From the cell containing the given text, extract its center point as (X, Y) coordinate. 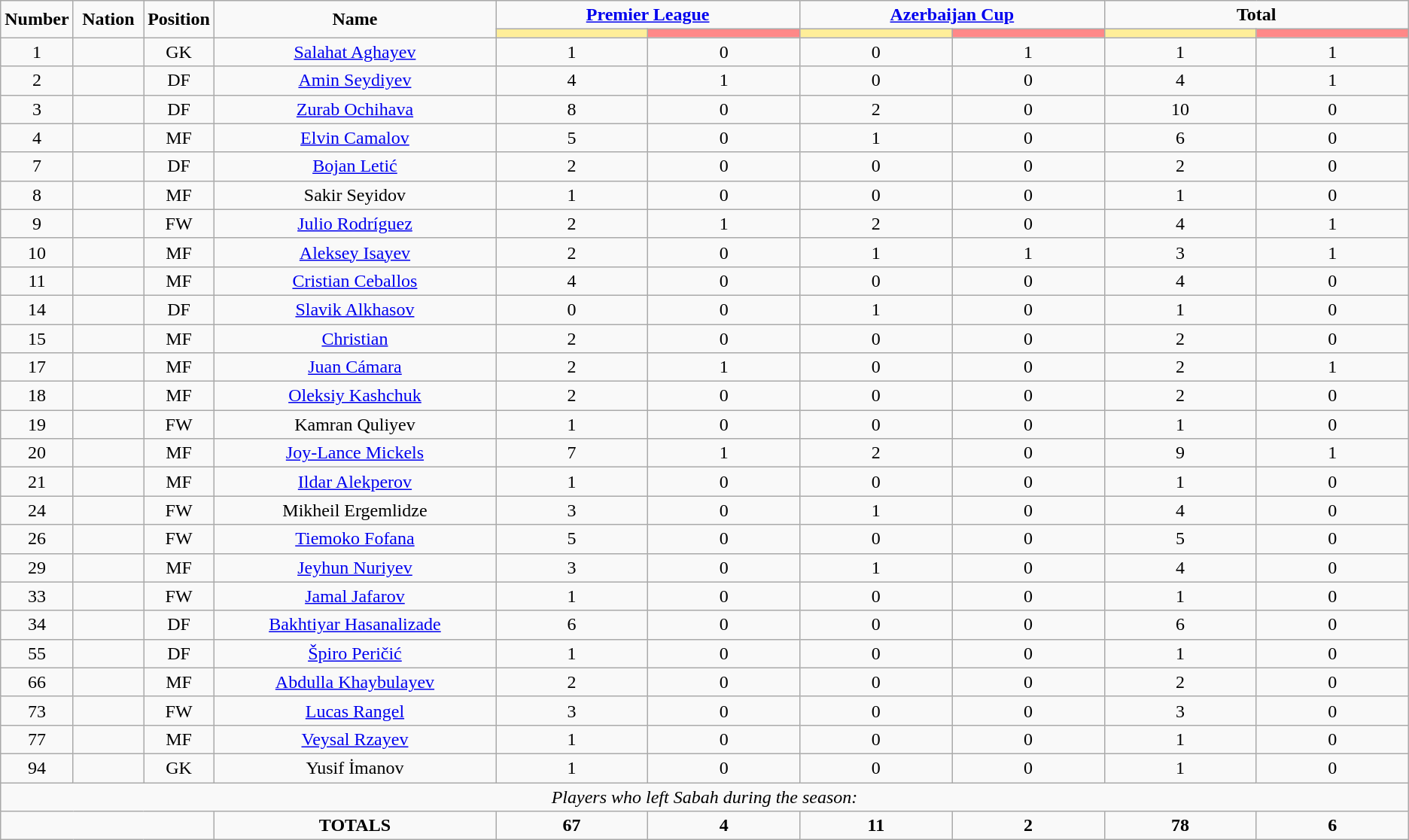
Kamran Quliyev (355, 425)
Špiro Peričić (355, 653)
20 (37, 453)
Salahat Aghayev (355, 52)
18 (37, 396)
Ildar Alekperov (355, 482)
73 (37, 711)
Players who left Sabah during the season: (704, 797)
66 (37, 682)
Lucas Rangel (355, 711)
Name (355, 20)
77 (37, 739)
29 (37, 568)
55 (37, 653)
Bakhtiyar Hasanalizade (355, 625)
Zurab Ochihava (355, 109)
Jamal Jafarov (355, 596)
Total (1256, 15)
78 (1180, 826)
Oleksiy Kashchuk (355, 396)
Julio Rodríguez (355, 224)
33 (37, 596)
Mikheil Ergemlidze (355, 510)
Sakir Seyidov (355, 195)
34 (37, 625)
67 (571, 826)
Number (37, 20)
Slavik Alkhasov (355, 309)
26 (37, 539)
15 (37, 338)
Christian (355, 338)
Jeyhun Nuriyev (355, 568)
Position (179, 20)
Yusif İmanov (355, 768)
Juan Cámara (355, 367)
Joy-Lance Mickels (355, 453)
94 (37, 768)
Azerbaijan Cup (952, 15)
19 (37, 425)
TOTALS (355, 826)
Abdulla Khaybulayev (355, 682)
Cristian Ceballos (355, 281)
Tiemoko Fofana (355, 539)
17 (37, 367)
Amin Seydiyev (355, 81)
21 (37, 482)
Nation (108, 20)
24 (37, 510)
Aleksey Isayev (355, 252)
Elvin Camalov (355, 138)
Veysal Rzayev (355, 739)
Premier League (647, 15)
14 (37, 309)
Bojan Letić (355, 166)
